For the text-containing cell, return its midpoint in (x, y) coordinate format. 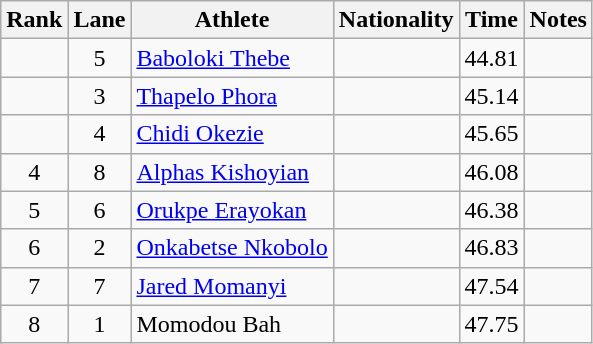
Notes (558, 20)
45.65 (492, 134)
Alphas Kishoyian (232, 172)
46.38 (492, 210)
Onkabetse Nkobolo (232, 248)
Thapelo Phora (232, 96)
Orukpe Erayokan (232, 210)
47.75 (492, 324)
Nationality (396, 20)
3 (100, 96)
Rank (34, 20)
1 (100, 324)
45.14 (492, 96)
Jared Momanyi (232, 286)
44.81 (492, 58)
2 (100, 248)
46.08 (492, 172)
Momodou Bah (232, 324)
46.83 (492, 248)
Chidi Okezie (232, 134)
Athlete (232, 20)
Baboloki Thebe (232, 58)
Time (492, 20)
47.54 (492, 286)
Lane (100, 20)
